Output the (X, Y) coordinate of the center of the cell containing the given text.  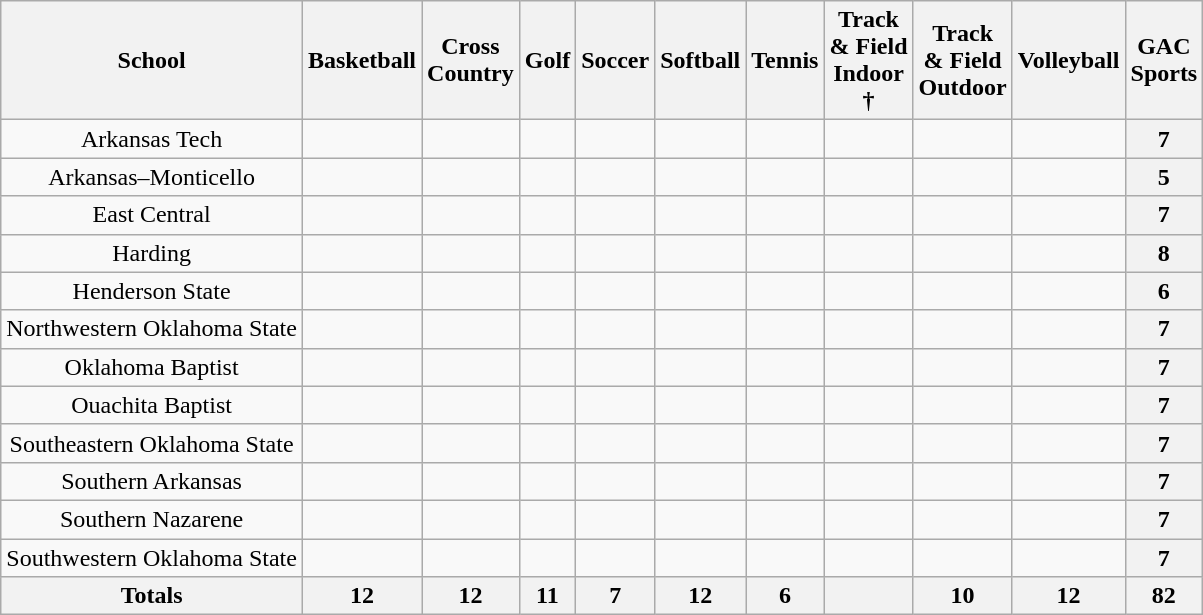
GACSports (1164, 60)
Southeastern Oklahoma State (152, 443)
CrossCountry (471, 60)
Ouachita Baptist (152, 405)
East Central (152, 215)
8 (1164, 253)
Southern Nazarene (152, 519)
Totals (152, 596)
Oklahoma Baptist (152, 367)
82 (1164, 596)
Volleyball (1068, 60)
Track& FieldOutdoor (962, 60)
Basketball (362, 60)
Arkansas Tech (152, 139)
Southwestern Oklahoma State (152, 557)
Arkansas–Monticello (152, 177)
Harding (152, 253)
Northwestern Oklahoma State (152, 329)
Golf (547, 60)
10 (962, 596)
School (152, 60)
Track& FieldIndoor† (868, 60)
Soccer (616, 60)
Softball (700, 60)
11 (547, 596)
Tennis (785, 60)
Southern Arkansas (152, 481)
Henderson State (152, 291)
5 (1164, 177)
